For the text-containing cell, return its midpoint in (X, Y) coordinate format. 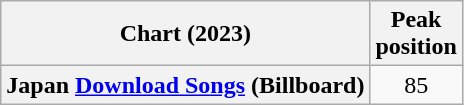
85 (416, 85)
Peakposition (416, 34)
Japan Download Songs (Billboard) (186, 85)
Chart (2023) (186, 34)
